Extract the (X, Y) coordinate from the center of the cell holding the provided text.  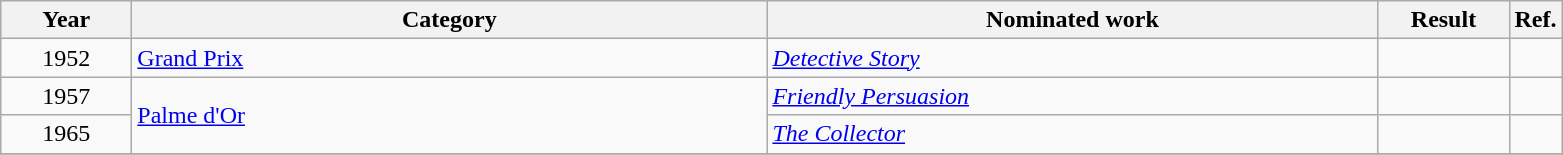
Grand Prix (450, 58)
Friendly Persuasion (1072, 96)
Palme d'Or (450, 115)
1957 (66, 96)
The Collector (1072, 134)
Ref. (1536, 20)
Nominated work (1072, 20)
Detective Story (1072, 58)
1952 (66, 58)
Category (450, 20)
Year (66, 20)
1965 (66, 134)
Result (1444, 20)
